Capture the cell that displays the provided text and extract its (x, y) central coordinate. 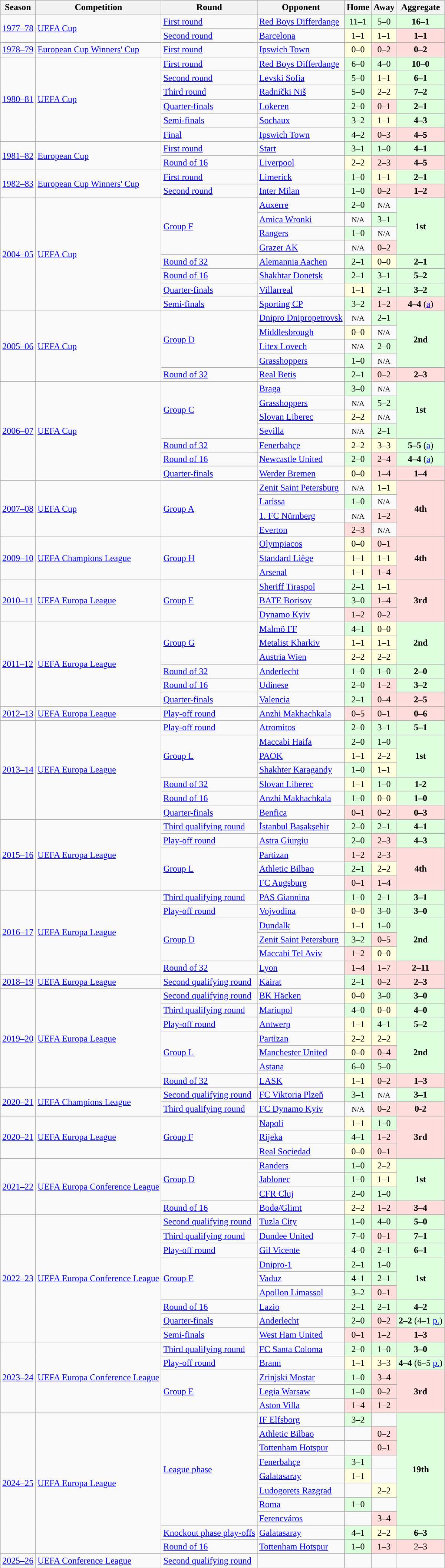
League phase (209, 1469)
2013–14 (18, 770)
Standard Liège (301, 558)
IF Elfsborg (301, 1420)
Dynamo Kyiv (301, 614)
Antwerp (301, 1024)
Lokeren (301, 106)
19th (421, 1469)
Dundee United (301, 1236)
Amica Wronki (301, 219)
Maccabi Tel Aviv (301, 954)
Astana (301, 1066)
2010–11 (18, 600)
1. FC Nürnberg (301, 516)
2004–05 (18, 255)
2005–06 (18, 346)
Liverpool (301, 163)
Start (301, 148)
FC Santa Coloma (301, 1349)
Away (384, 7)
Apollon Limassol (301, 1292)
FC Viktoria Plzeň (301, 1095)
Sevilla (301, 431)
Auxerre (301, 205)
Werder Bremen (301, 473)
Grazer AK (301, 247)
Napoli (301, 1123)
CFR Cluj (301, 1194)
6–3 (421, 1533)
Roma (301, 1504)
Mariupol (301, 1010)
2023–24 (18, 1377)
Litex Lovech (301, 346)
Final (209, 134)
Sporting CP (301, 304)
Group G (209, 643)
Round (209, 7)
2025–26 (18, 1561)
1980–81 (18, 99)
2019–20 (18, 1038)
1981–82 (18, 155)
Legia Warsaw (301, 1391)
16–1 (421, 22)
Levski Sofia (301, 78)
7–1 (421, 1236)
European Cup (99, 155)
Season (18, 7)
Ferencváros (301, 1518)
Dnipro Dnipropetrovsk (301, 318)
Aggregate (421, 7)
2021–22 (18, 1187)
Opponent (301, 7)
Kairat (301, 982)
2–5 (421, 699)
Dnipro-1 (301, 1264)
Vojvodina (301, 911)
Home (358, 7)
Lazio (301, 1306)
2015–16 (18, 854)
Inter Milan (301, 191)
BK Häcken (301, 996)
0-2 (421, 1109)
1977–78 (18, 29)
Shakhtar Donetsk (301, 276)
Knockout phase play-offs (209, 1533)
Group H (209, 558)
10–0 (421, 64)
Real Sociedad (301, 1151)
1982–83 (18, 184)
Arsenal (301, 572)
BATE Borisov (301, 600)
Group C (209, 410)
Braga (301, 388)
Malmö FF (301, 629)
Zrinjski Mostar (301, 1377)
2016–17 (18, 932)
Atromitos (301, 728)
Aston Villa (301, 1405)
2–2 (4–1 p.) (421, 1321)
7–0 (358, 1236)
Udinese (301, 685)
Dundalk (301, 925)
Barcelona (301, 36)
Tuzla City (301, 1222)
Olympiacos (301, 544)
Rangers (301, 233)
Gil Vicente (301, 1250)
2007–08 (18, 509)
Lyon (301, 968)
Middlesbrough (301, 332)
Villarreal (301, 290)
2011–12 (18, 664)
Rijeka (301, 1137)
Bodø/Glimt (301, 1208)
Randers (301, 1165)
West Ham United (301, 1335)
Austria Wien (301, 657)
Competition (99, 7)
Metalist Kharkiv (301, 643)
5–1 (421, 728)
Jablonec (301, 1180)
Radnički Niš (301, 92)
İstanbul Başakşehir (301, 826)
Benfica (301, 812)
Vaduz (301, 1278)
Valencia (301, 699)
FC Dynamo Kyiv (301, 1109)
Newcastle United (301, 459)
Sochaux (301, 120)
2022–23 (18, 1279)
Ludogorets Razgrad (301, 1490)
1–7 (384, 968)
11–1 (358, 22)
Manchester United (301, 1052)
Brann (301, 1363)
7–2 (421, 92)
2009–10 (18, 558)
0–6 (421, 714)
PAS Giannina (301, 897)
Alemannia Aachen (301, 262)
Group A (209, 509)
Astra Giurgiu (301, 840)
4–4 (6–5 p.) (421, 1363)
Sheriff Tiraspol (301, 586)
UEFA Conference League (99, 1561)
Limerick (301, 177)
2006–07 (18, 431)
Real Betis (301, 374)
5–5 (a) (421, 445)
2–4 (384, 459)
2024–25 (18, 1483)
2018–19 (18, 982)
LASK (301, 1081)
Maccabi Haifa (301, 742)
FC Augsburg (301, 883)
1-2 (421, 784)
1978–79 (18, 50)
2–11 (421, 968)
Larissa (301, 502)
2012–13 (18, 714)
Everton (301, 530)
PAOK (301, 756)
Third round (209, 92)
Shakhter Karagandy (301, 770)
